Pinpoint the cell where the given text exists, returning its [x, y] midpoint coordinate. 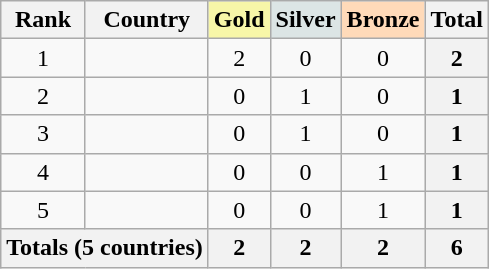
Total [457, 20]
Silver [306, 20]
5 [43, 210]
6 [457, 248]
Gold [239, 20]
3 [43, 134]
Rank [43, 20]
4 [43, 172]
Bronze [383, 20]
Country [146, 20]
Totals (5 countries) [105, 248]
